Search for the cell housing the specified text and yield its [x, y] center coordinate. 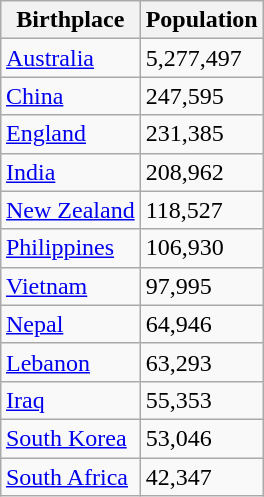
New Zealand [70, 210]
Vietnam [70, 286]
Population [202, 20]
63,293 [202, 362]
South Korea [70, 438]
Nepal [70, 324]
64,946 [202, 324]
Iraq [70, 400]
55,353 [202, 400]
106,930 [202, 248]
42,347 [202, 477]
Lebanon [70, 362]
231,385 [202, 134]
97,995 [202, 286]
Birthplace [70, 20]
Australia [70, 58]
53,046 [202, 438]
China [70, 96]
Philippines [70, 248]
208,962 [202, 172]
England [70, 134]
India [70, 172]
118,527 [202, 210]
247,595 [202, 96]
South Africa [70, 477]
5,277,497 [202, 58]
